Identify which cell holds the provided text, then report its (x, y) central coordinate. 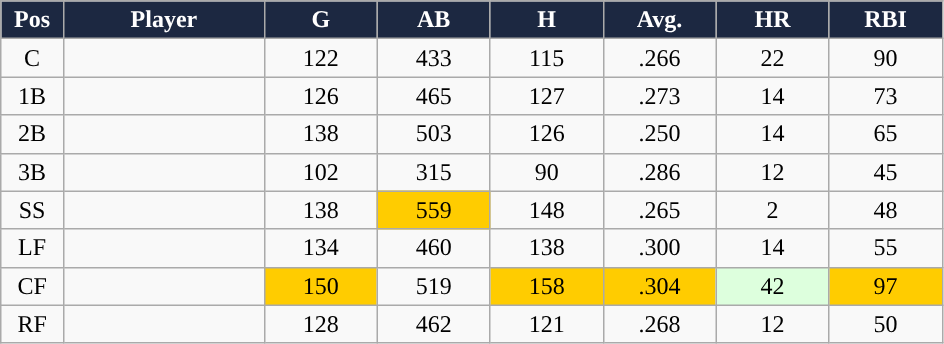
158 (546, 286)
559 (434, 210)
G (320, 20)
465 (434, 96)
.268 (660, 324)
.286 (660, 172)
128 (320, 324)
127 (546, 96)
148 (546, 210)
460 (434, 248)
2 (772, 210)
Pos (32, 20)
C (32, 58)
97 (886, 286)
121 (546, 324)
122 (320, 58)
SS (32, 210)
102 (320, 172)
48 (886, 210)
AB (434, 20)
503 (434, 134)
2B (32, 134)
42 (772, 286)
.265 (660, 210)
73 (886, 96)
.250 (660, 134)
Player (164, 20)
315 (434, 172)
Avg. (660, 20)
.304 (660, 286)
RF (32, 324)
150 (320, 286)
462 (434, 324)
RBI (886, 20)
45 (886, 172)
433 (434, 58)
.300 (660, 248)
3B (32, 172)
.273 (660, 96)
1B (32, 96)
65 (886, 134)
115 (546, 58)
55 (886, 248)
50 (886, 324)
519 (434, 286)
HR (772, 20)
CF (32, 286)
LF (32, 248)
22 (772, 58)
H (546, 20)
134 (320, 248)
.266 (660, 58)
